From the cell containing the given text, extract its center point as (X, Y) coordinate. 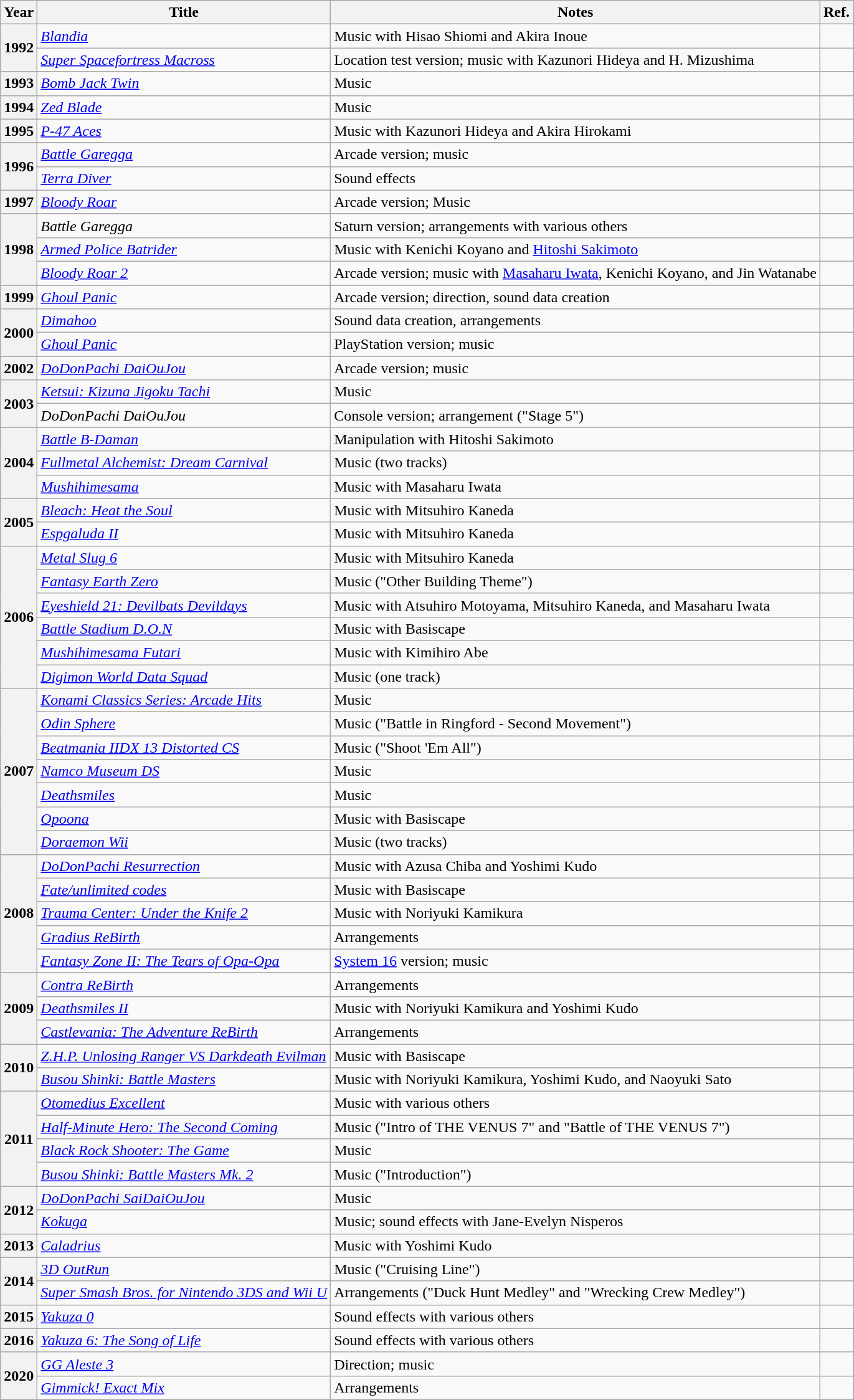
Fate/unlimited codes (184, 890)
Music ("Cruising Line") (576, 1269)
Saturn version; arrangements with various others (576, 226)
Music with Noriyuki Kamikura (576, 913)
Zed Blade (184, 107)
Battle B-Daman (184, 439)
2011 (19, 1139)
Ref. (836, 12)
Black Rock Shooter: The Game (184, 1151)
Kokuga (184, 1222)
Location test version; music with Kazunori Hideya and H. Mizushima (576, 60)
Armed Police Batrider (184, 249)
Mushihimesama (184, 487)
2009 (19, 1008)
2012 (19, 1210)
GG Aleste 3 (184, 1364)
Music (one track) (576, 676)
2004 (19, 463)
Gradius ReBirth (184, 937)
2007 (19, 771)
DoDonPachi SaiDaiOuJou (184, 1198)
Busou Shinki: Battle Masters (184, 1080)
Terra Diver (184, 178)
Title (184, 12)
2002 (19, 368)
Music with Kazunori Hideya and Akira Hirokami (576, 131)
Music with Kimihiro Abe (576, 652)
Gimmick! Exact Mix (184, 1388)
2006 (19, 617)
3D OutRun (184, 1269)
Music with Atsuhiro Motoyama, Mitsuhiro Kaneda, and Masaharu Iwata (576, 605)
Dimahoo (184, 321)
Mushihimesama Futari (184, 652)
Metal Slug 6 (184, 558)
Konami Classics Series: Arcade Hits (184, 700)
Trauma Center: Under the Knife 2 (184, 913)
2020 (19, 1376)
Music with Azusa Chiba and Yoshimi Kudo (576, 866)
System 16 version; music (576, 961)
Espgaluda II (184, 534)
P-47 Aces (184, 131)
Music ("Shoot 'Em All") (576, 748)
1993 (19, 83)
Music with Noriyuki Kamikura, Yoshimi Kudo, and Naoyuki Sato (576, 1080)
Music with Kenichi Koyano and Hitoshi Sakimoto (576, 249)
Arrangements ("Duck Hunt Medley" and "Wrecking Crew Medley") (576, 1293)
Bloody Roar (184, 202)
Music with Noriyuki Kamikura and Yoshimi Kudo (576, 1008)
1992 (19, 48)
Beatmania IIDX 13 Distorted CS (184, 748)
Namco Museum DS (184, 771)
Half-Minute Hero: The Second Coming (184, 1127)
Notes (576, 12)
Caladrius (184, 1245)
Music ("Intro of THE VENUS 7" and "Battle of THE VENUS 7") (576, 1127)
2014 (19, 1281)
Busou Shinki: Battle Masters Mk. 2 (184, 1174)
Fantasy Earth Zero (184, 581)
Otomedius Excellent (184, 1103)
Year (19, 12)
2000 (19, 333)
Bomb Jack Twin (184, 83)
Music ("Introduction") (576, 1174)
Deathsmiles II (184, 1008)
Arcade version; Music (576, 202)
1996 (19, 166)
Deathsmiles (184, 795)
Bleach: Heat the Soul (184, 510)
1997 (19, 202)
Music with Hisao Shiomi and Akira Inoue (576, 36)
Z.H.P. Unlosing Ranger VS Darkdeath Evilman (184, 1056)
Direction; music (576, 1364)
Music with Yoshimi Kudo (576, 1245)
2008 (19, 913)
Odin Sphere (184, 724)
Music ("Other Building Theme") (576, 581)
Digimon World Data Squad (184, 676)
Sound data creation, arrangements (576, 321)
Super Spacefortress Macross (184, 60)
Console version; arrangement ("Stage 5") (576, 416)
1999 (19, 297)
Music with Masaharu Iwata (576, 487)
Manipulation with Hitoshi Sakimoto (576, 439)
Opoona (184, 819)
Fullmetal Alchemist: Dream Carnival (184, 463)
PlayStation version; music (576, 345)
DoDonPachi Resurrection (184, 866)
Music ("Battle in Ringford - Second Movement") (576, 724)
Ketsui: Kizuna Jigoku Tachi (184, 392)
1994 (19, 107)
2015 (19, 1317)
Super Smash Bros. for Nintendo 3DS and Wii U (184, 1293)
Contra ReBirth (184, 984)
Fantasy Zone II: The Tears of Opa-Opa (184, 961)
Blandia (184, 36)
2010 (19, 1068)
Arcade version; music with Masaharu Iwata, Kenichi Koyano, and Jin Watanabe (576, 273)
Sound effects (576, 178)
Music with various others (576, 1103)
Yakuza 6: The Song of Life (184, 1340)
2016 (19, 1340)
1995 (19, 131)
Music; sound effects with Jane-Evelyn Nisperos (576, 1222)
2005 (19, 522)
2003 (19, 404)
Doraemon Wii (184, 842)
2013 (19, 1245)
Eyeshield 21: Devilbats Devildays (184, 605)
Castlevania: The Adventure ReBirth (184, 1032)
Yakuza 0 (184, 1317)
Bloody Roar 2 (184, 273)
Battle Stadium D.O.N (184, 629)
1998 (19, 249)
Arcade version; direction, sound data creation (576, 297)
